Determine the (x, y) coordinate at the center of the cell enclosing the given text.  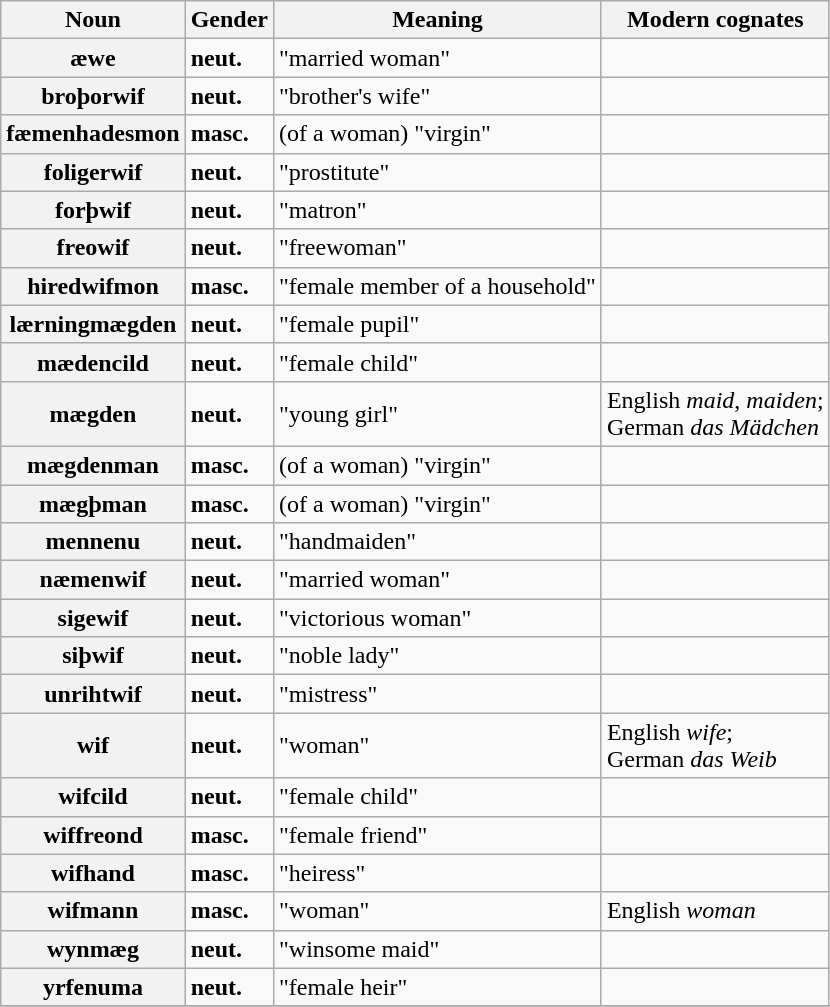
siþwif (93, 656)
fæmenhadesmon (93, 134)
æwe (93, 58)
hiredwifmon (93, 286)
næmenwif (93, 580)
wifcild (93, 797)
"victorious woman" (438, 618)
wifmann (93, 911)
mægþman (93, 503)
Noun (93, 20)
yrfenuma (93, 987)
"mistress" (438, 694)
mennenu (93, 542)
"female pupil" (438, 324)
lærningmægden (93, 324)
"female member of a household" (438, 286)
"noble lady" (438, 656)
"brother's wife" (438, 96)
"female heir" (438, 987)
sigewif (93, 618)
English woman (715, 911)
freowif (93, 248)
unrihtwif (93, 694)
"winsome maid" (438, 949)
Modern cognates (715, 20)
"young girl" (438, 414)
English maid, maiden; German das Mädchen (715, 414)
mædencild (93, 362)
"handmaiden" (438, 542)
"female friend" (438, 835)
foligerwif (93, 172)
Meaning (438, 20)
wifhand (93, 873)
English wife;German das Weib (715, 746)
mægden (93, 414)
forþwif (93, 210)
Gender (229, 20)
wynmæg (93, 949)
wif (93, 746)
"freewoman" (438, 248)
"matron" (438, 210)
"heiress" (438, 873)
broþorwif (93, 96)
wiffreond (93, 835)
"prostitute" (438, 172)
mægdenman (93, 465)
